Identify which cell holds the provided text, then report its [X, Y] central coordinate. 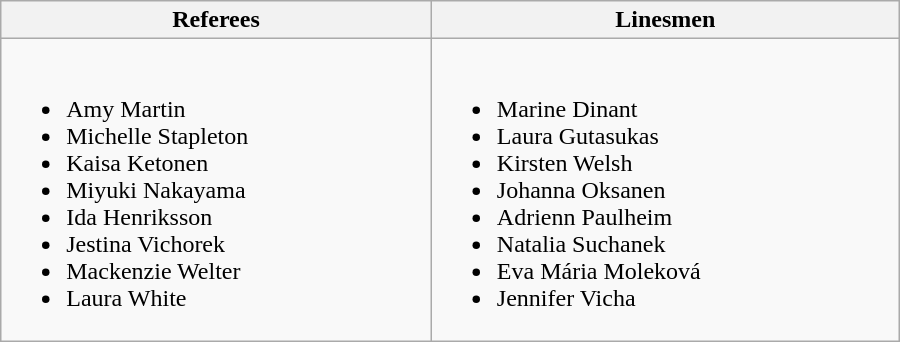
Linesmen [665, 20]
Amy Martin Michelle Stapleton Kaisa Ketonen Miyuki Nakayama Ida Henriksson Jestina Vichorek Mackenzie Welter Laura White [216, 190]
Marine Dinant Laura Gutasukas Kirsten Welsh Johanna Oksanen Adrienn Paulheim Natalia Suchanek Eva Mária Moleková Jennifer Vicha [665, 190]
Referees [216, 20]
